Pinpoint the cell where the given text exists, returning its (x, y) midpoint coordinate. 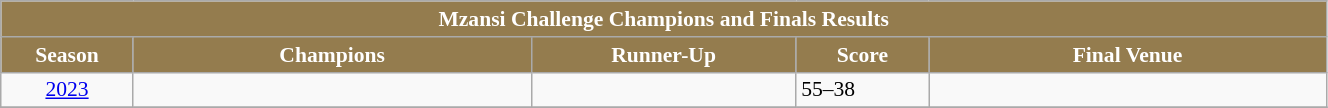
Score (862, 55)
Season (68, 55)
2023 (68, 90)
55–38 (862, 90)
Champions (332, 55)
Mzansi Challenge Champions and Finals Results (664, 19)
Runner-Up (664, 55)
Final Venue (1128, 55)
